Find where the given text appears and provide that cell's center as (x, y) coordinate. 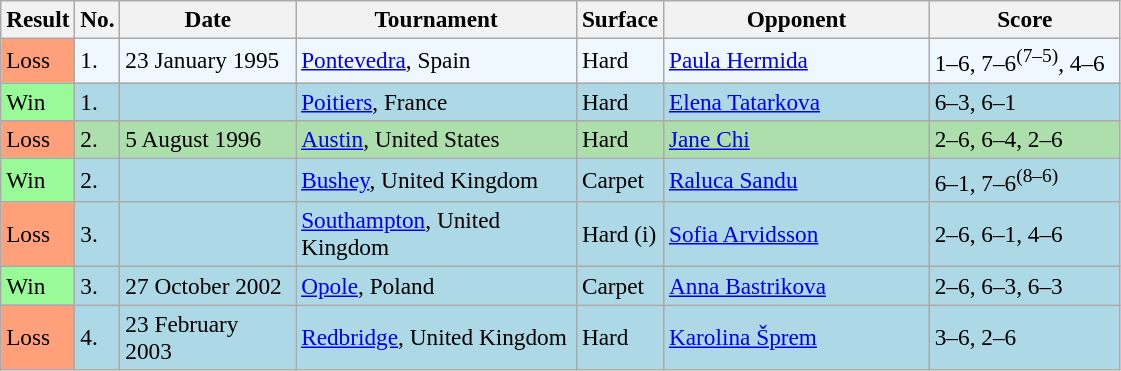
Surface (620, 19)
Result (38, 19)
Austin, United States (436, 139)
Bushey, United Kingdom (436, 180)
Southampton, United Kingdom (436, 234)
2–6, 6–3, 6–3 (1024, 285)
27 October 2002 (208, 285)
Date (208, 19)
Raluca Sandu (797, 180)
1–6, 7–6(7–5), 4–6 (1024, 60)
Hard (i) (620, 234)
4. (98, 336)
Pontevedra, Spain (436, 60)
Jane Chi (797, 139)
23 February 2003 (208, 336)
Score (1024, 19)
Sofia Arvidsson (797, 234)
3–6, 2–6 (1024, 336)
Opole, Poland (436, 285)
Anna Bastrikova (797, 285)
5 August 1996 (208, 139)
2–6, 6–1, 4–6 (1024, 234)
6–1, 7–6(8–6) (1024, 180)
Tournament (436, 19)
Redbridge, United Kingdom (436, 336)
Paula Hermida (797, 60)
Karolina Šprem (797, 336)
23 January 1995 (208, 60)
6–3, 6–1 (1024, 101)
No. (98, 19)
2–6, 6–4, 2–6 (1024, 139)
Opponent (797, 19)
Elena Tatarkova (797, 101)
Poitiers, France (436, 101)
